Detect which cell encompasses the target text, then output its (x, y) center coordinate. 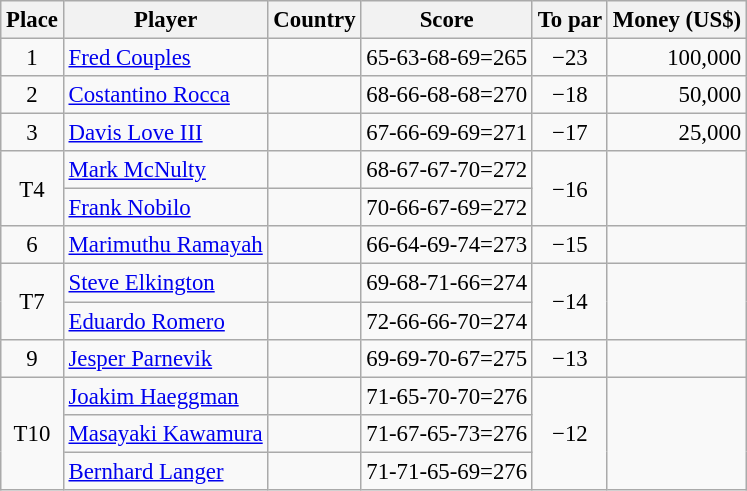
72-66-66-70=274 (447, 321)
65-63-68-69=265 (447, 58)
Masayaki Kawamura (166, 433)
Frank Nobilo (166, 208)
50,000 (676, 95)
−13 (570, 358)
2 (32, 95)
70-66-67-69=272 (447, 208)
Money (US$) (676, 20)
100,000 (676, 58)
Country (314, 20)
T4 (32, 188)
68-66-68-68=270 (447, 95)
Steve Elkington (166, 283)
Joakim Haeggman (166, 396)
T10 (32, 434)
25,000 (676, 133)
66-64-69-74=273 (447, 245)
1 (32, 58)
T7 (32, 302)
Player (166, 20)
Place (32, 20)
9 (32, 358)
71-67-65-73=276 (447, 433)
−18 (570, 95)
Costantino Rocca (166, 95)
71-71-65-69=276 (447, 471)
71-65-70-70=276 (447, 396)
−17 (570, 133)
Jesper Parnevik (166, 358)
To par (570, 20)
Bernhard Langer (166, 471)
Marimuthu Ramayah (166, 245)
Davis Love III (166, 133)
Score (447, 20)
−15 (570, 245)
67-66-69-69=271 (447, 133)
−16 (570, 188)
Mark McNulty (166, 170)
−14 (570, 302)
6 (32, 245)
−23 (570, 58)
68-67-67-70=272 (447, 170)
69-68-71-66=274 (447, 283)
Fred Couples (166, 58)
3 (32, 133)
Eduardo Romero (166, 321)
69-69-70-67=275 (447, 358)
−12 (570, 434)
